Capture the cell that displays the provided text and extract its [X, Y] central coordinate. 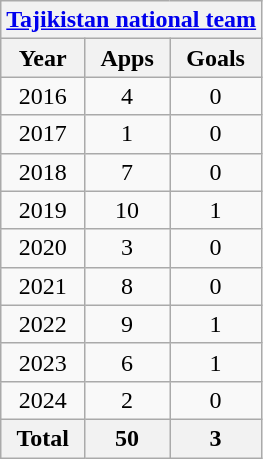
8 [128, 286]
Goals [216, 58]
2017 [43, 134]
2023 [43, 362]
6 [128, 362]
Apps [128, 58]
2024 [43, 400]
9 [128, 324]
2020 [43, 248]
2016 [43, 96]
10 [128, 210]
7 [128, 172]
2022 [43, 324]
2 [128, 400]
2021 [43, 286]
Tajikistan national team [132, 20]
4 [128, 96]
2018 [43, 172]
2019 [43, 210]
Year [43, 58]
Total [43, 438]
50 [128, 438]
